For the text-containing cell, return its midpoint in (X, Y) coordinate format. 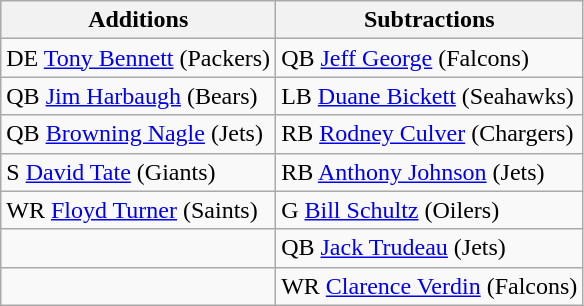
WR Floyd Turner (Saints) (138, 210)
G Bill Schultz (Oilers) (430, 210)
LB Duane Bickett (Seahawks) (430, 96)
RB Rodney Culver (Chargers) (430, 134)
WR Clarence Verdin (Falcons) (430, 286)
QB Browning Nagle (Jets) (138, 134)
Additions (138, 20)
DE Tony Bennett (Packers) (138, 58)
QB Jim Harbaugh (Bears) (138, 96)
QB Jack Trudeau (Jets) (430, 248)
QB Jeff George (Falcons) (430, 58)
RB Anthony Johnson (Jets) (430, 172)
Subtractions (430, 20)
S David Tate (Giants) (138, 172)
